Capture the cell that displays the provided text and extract its (X, Y) central coordinate. 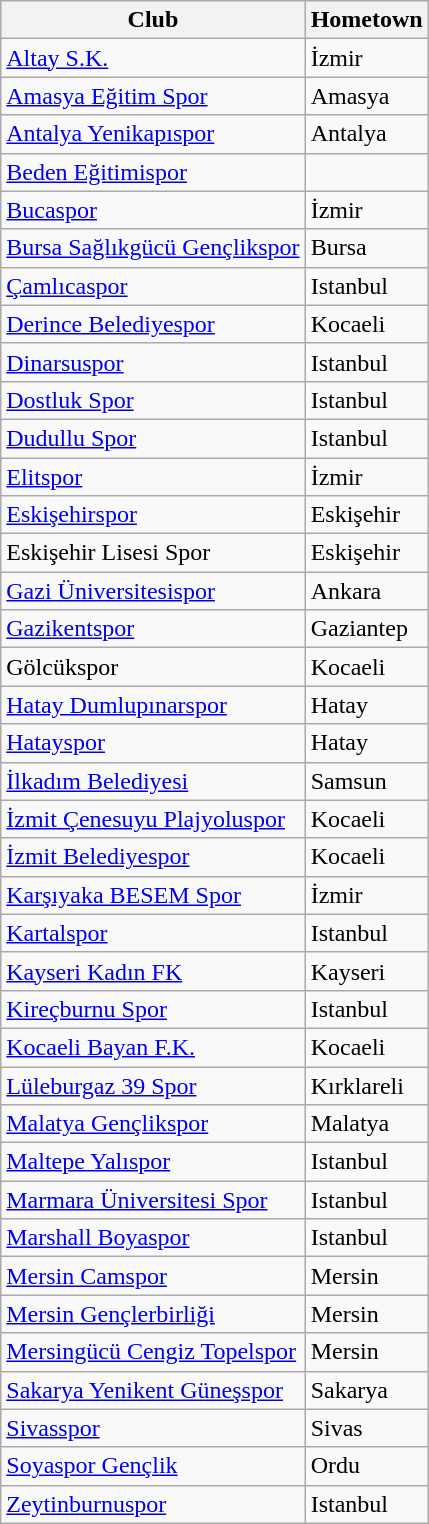
Mersingücü Cengiz Topelspor (153, 1352)
Derince Belediyespor (153, 324)
Çamlıcaspor (153, 286)
Club (153, 20)
Hatay Dumlupınarspor (153, 705)
Kırklareli (366, 1085)
İzmit Çenesuyu Plajyoluspor (153, 819)
Marmara Üniversitesi Spor (153, 1200)
Amasya (366, 96)
Malatya Gençlikspor (153, 1124)
Gölcükspor (153, 667)
Dudullu Spor (153, 438)
Antalya Yenikapıspor (153, 134)
İzmit Belediyespor (153, 857)
Beden Eğitimispor (153, 172)
Sivas (366, 1428)
Hatayspor (153, 743)
Altay S.K. (153, 58)
Eskişehirspor (153, 515)
Karşıyaka BESEM Spor (153, 895)
Gazi Üniversitesispor (153, 591)
Marshall Boyaspor (153, 1238)
Mersin Gençlerbirliği (153, 1314)
Mersin Camspor (153, 1276)
Kocaeli Bayan F.K. (153, 1047)
Lüleburgaz 39 Spor (153, 1085)
Sivasspor (153, 1428)
Sakarya Yenikent Güneşspor (153, 1390)
Kayseri Kadın FK (153, 971)
Dostluk Spor (153, 400)
Maltepe Yalıspor (153, 1162)
Bursa Sağlıkgücü Gençlikspor (153, 248)
Malatya (366, 1124)
Soyaspor Gençlik (153, 1466)
Samsun (366, 781)
Sakarya (366, 1390)
Ordu (366, 1466)
Kartalspor (153, 933)
Elitspor (153, 477)
Ankara (366, 591)
Zeytinburnuspor (153, 1504)
Amasya Eğitim Spor (153, 96)
Gazikentspor (153, 629)
Kireçburnu Spor (153, 1009)
Kayseri (366, 971)
Bucaspor (153, 210)
Hometown (366, 20)
Bursa (366, 248)
İlkadım Belediyesi (153, 781)
Antalya (366, 134)
Eskişehir Lisesi Spor (153, 553)
Dinarsuspor (153, 362)
Gaziantep (366, 629)
